Search for the cell housing the specified text and yield its [x, y] center coordinate. 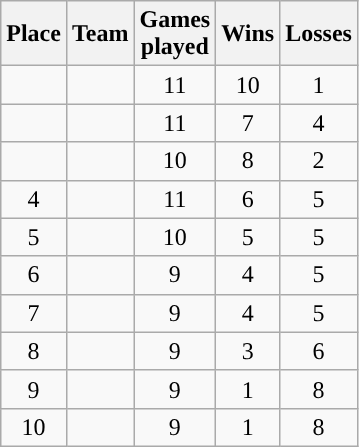
Gamesplayed [175, 34]
Place [34, 34]
3 [248, 351]
Wins [248, 34]
2 [319, 161]
Team [100, 34]
Losses [319, 34]
